For the text-containing cell, return its midpoint in [x, y] coordinate format. 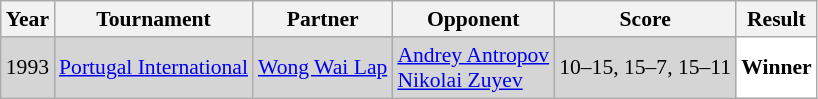
Tournament [154, 19]
Partner [322, 19]
Score [645, 19]
Portugal International [154, 68]
Winner [776, 68]
Andrey Antropov Nikolai Zuyev [473, 68]
Wong Wai Lap [322, 68]
1993 [28, 68]
10–15, 15–7, 15–11 [645, 68]
Year [28, 19]
Opponent [473, 19]
Result [776, 19]
